Extract the (x, y) coordinate from the center of the cell holding the provided text.  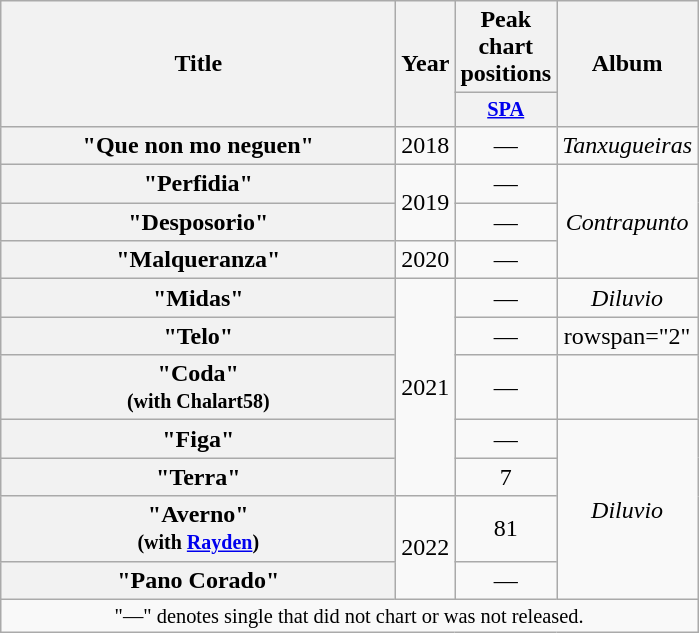
2021 (426, 388)
Contrapunto (628, 222)
Album (628, 64)
2018 (426, 145)
"Averno"(with Rayden) (198, 528)
"Malqueranza" (198, 260)
2020 (426, 260)
"—" denotes single that did not chart or was not released. (350, 616)
"Terra" (198, 477)
"Pano Corado" (198, 580)
Year (426, 64)
"Que non mo neguen" (198, 145)
Title (198, 64)
81 (506, 528)
Tanxugueiras (628, 145)
7 (506, 477)
"Telo" (198, 336)
"Desposorio" (198, 222)
Peak chart positions (506, 47)
"Coda"(with Chalart58) (198, 388)
"Midas" (198, 298)
"Figa" (198, 439)
SPA (506, 110)
"Perfidia" (198, 184)
2019 (426, 203)
rowspan="2" (628, 336)
2022 (426, 548)
